Return [x, y] of the center of cell containing provided text 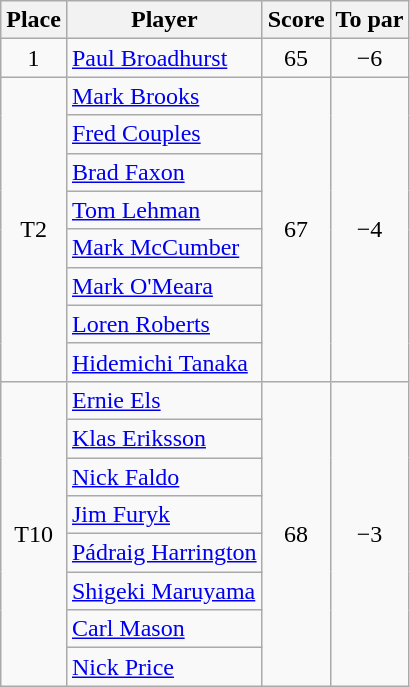
Player [164, 20]
65 [296, 58]
Ernie Els [164, 400]
Hidemichi Tanaka [164, 362]
Mark Brooks [164, 96]
Brad Faxon [164, 172]
Pádraig Harrington [164, 553]
Score [296, 20]
1 [34, 58]
Nick Price [164, 667]
Carl Mason [164, 629]
Jim Furyk [164, 515]
Shigeki Maruyama [164, 591]
Paul Broadhurst [164, 58]
To par [370, 20]
Mark McCumber [164, 248]
−4 [370, 229]
Loren Roberts [164, 324]
Fred Couples [164, 134]
T2 [34, 229]
Tom Lehman [164, 210]
Klas Eriksson [164, 438]
67 [296, 229]
68 [296, 533]
−3 [370, 533]
Mark O'Meara [164, 286]
T10 [34, 533]
Nick Faldo [164, 477]
−6 [370, 58]
Place [34, 20]
